Output the [x, y] coordinate of the center of the cell containing the given text.  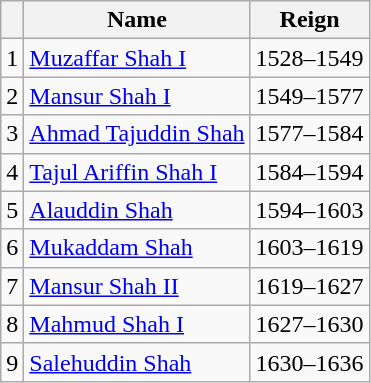
Ahmad Tajuddin Shah [137, 134]
3 [12, 134]
9 [12, 362]
8 [12, 324]
Muzaffar Shah I [137, 58]
Reign [310, 20]
1619–1627 [310, 286]
Mansur Shah I [137, 96]
Alauddin Shah [137, 210]
6 [12, 248]
Mukaddam Shah [137, 248]
1630–1636 [310, 362]
Name [137, 20]
1584–1594 [310, 172]
1 [12, 58]
1594–1603 [310, 210]
4 [12, 172]
1603–1619 [310, 248]
5 [12, 210]
Tajul Ariffin Shah I [137, 172]
Mansur Shah II [137, 286]
Mahmud Shah I [137, 324]
1549–1577 [310, 96]
1528–1549 [310, 58]
2 [12, 96]
1627–1630 [310, 324]
1577–1584 [310, 134]
7 [12, 286]
Salehuddin Shah [137, 362]
